Locate the cell with the specified text and output its [X, Y] center coordinate. 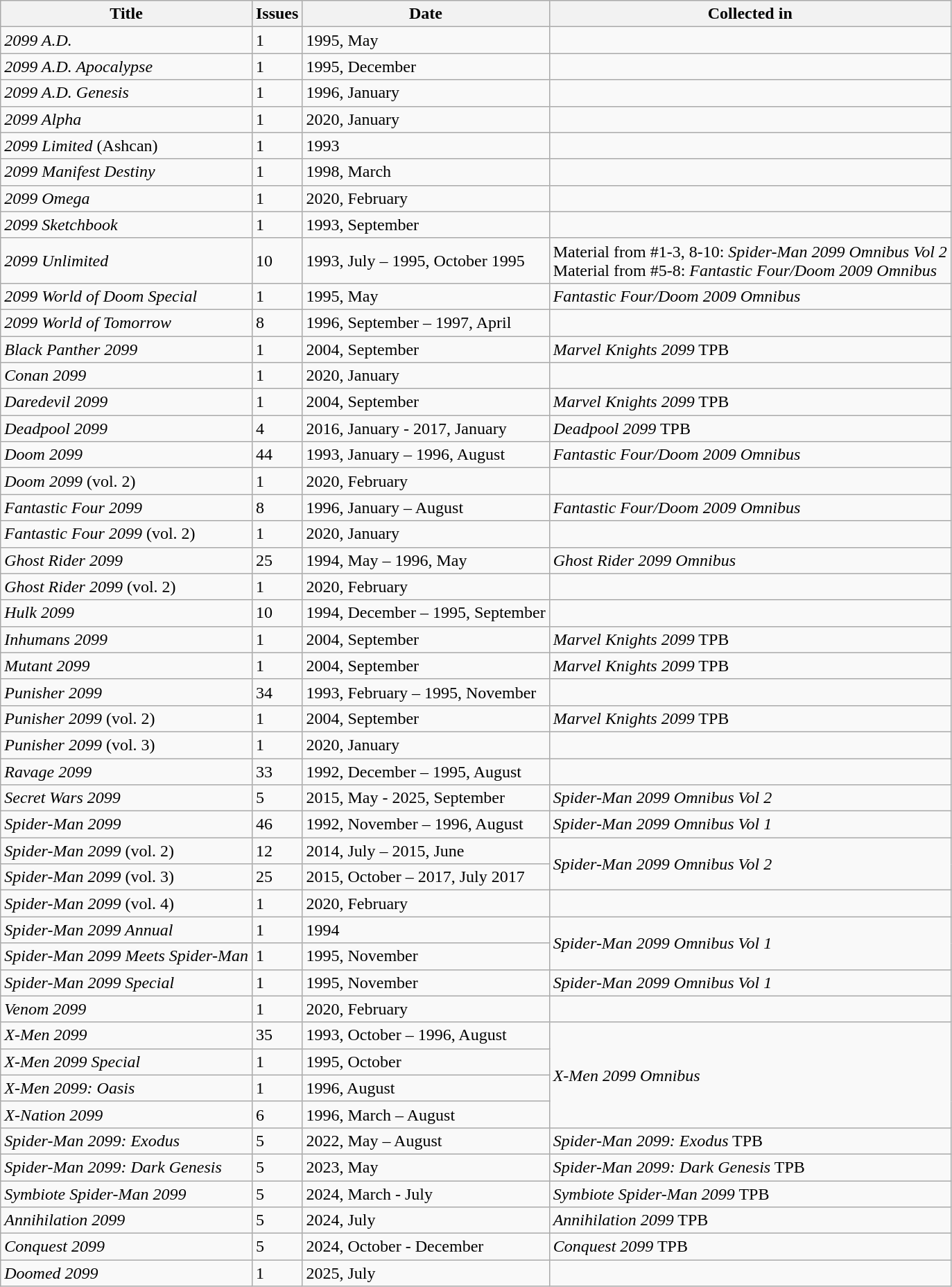
2016, January - 2017, January [426, 429]
2099 World of Doom Special [126, 296]
2014, July – 2015, June [426, 851]
33 [277, 772]
Spider-Man 2099: Dark Genesis TPB [750, 1167]
Punisher 2099 (vol. 3) [126, 745]
X-Men 2099 Omnibus [750, 1075]
1998, March [426, 172]
2015, May - 2025, September [426, 798]
Spider-Man 2099: Exodus [126, 1141]
Date [426, 14]
1992, December – 1995, August [426, 772]
2024, October - December [426, 1247]
35 [277, 1035]
Spider-Man 2099 [126, 824]
2024, July [426, 1220]
Collected in [750, 14]
1993, July – 1995, October 1995 [426, 261]
2099 Unlimited [126, 261]
Annihilation 2099 TPB [750, 1220]
Fantastic Four 2099 (vol. 2) [126, 534]
Doomed 2099 [126, 1273]
2099 Sketchbook [126, 225]
1993, January – 1996, August [426, 455]
Mutant 2099 [126, 666]
1993, February – 1995, November [426, 692]
Hulk 2099 [126, 613]
Ghost Rider 2099 (vol. 2) [126, 587]
Spider-Man 2099 Special [126, 983]
6 [277, 1114]
Spider-Man 2099: Dark Genesis [126, 1167]
2015, October – 2017, July 2017 [426, 877]
1995, October [426, 1062]
2024, March - July [426, 1193]
X-Men 2099 Special [126, 1062]
Ravage 2099 [126, 772]
Annihilation 2099 [126, 1220]
2099 Manifest Destiny [126, 172]
1995, December [426, 67]
1996, January [426, 93]
2022, May – August [426, 1141]
1996, September – 1997, April [426, 322]
Spider-Man 2099: Exodus TPB [750, 1141]
Doom 2099 (vol. 2) [126, 481]
Deadpool 2099 TPB [750, 429]
1996, January – August [426, 508]
1996, August [426, 1088]
4 [277, 429]
Material from #1-3, 8-10: Spider-Man 2099 Omnibus Vol 2Material from #5-8: Fantastic Four/Doom 2009 Omnibus [750, 261]
Spider-Man 2099 Annual [126, 930]
2023, May [426, 1167]
2099 Omega [126, 198]
1993, September [426, 225]
34 [277, 692]
Spider-Man 2099 Meets Spider-Man [126, 956]
X-Men 2099: Oasis [126, 1088]
Title [126, 14]
1996, March – August [426, 1114]
X-Men 2099 [126, 1035]
2099 A.D. Genesis [126, 93]
Conan 2099 [126, 376]
44 [277, 455]
1994 [426, 930]
Fantastic Four 2099 [126, 508]
1993, October – 1996, August [426, 1035]
2099 A.D. Apocalypse [126, 67]
Symbiote Spider-Man 2099 [126, 1193]
2025, July [426, 1273]
1992, November – 1996, August [426, 824]
Doom 2099 [126, 455]
X-Nation 2099 [126, 1114]
2099 A.D. [126, 40]
12 [277, 851]
1993 [426, 146]
Daredevil 2099 [126, 402]
Issues [277, 14]
1994, May – 1996, May [426, 560]
Deadpool 2099 [126, 429]
1994, December – 1995, September [426, 613]
Symbiote Spider-Man 2099 TPB [750, 1193]
Conquest 2099 [126, 1247]
Conquest 2099 TPB [750, 1247]
Ghost Rider 2099 Omnibus [750, 560]
Inhumans 2099 [126, 639]
Spider-Man 2099 (vol. 4) [126, 904]
Spider-Man 2099 (vol. 2) [126, 851]
Black Panther 2099 [126, 349]
Venom 2099 [126, 1009]
46 [277, 824]
Punisher 2099 (vol. 2) [126, 718]
Punisher 2099 [126, 692]
2099 Alpha [126, 119]
2099 Limited (Ashcan) [126, 146]
2099 World of Tomorrow [126, 322]
Spider-Man 2099 (vol. 3) [126, 877]
Secret Wars 2099 [126, 798]
Ghost Rider 2099 [126, 560]
